From the cell containing the given text, extract its center point as (X, Y) coordinate. 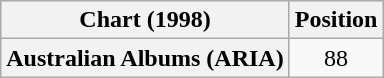
88 (336, 58)
Australian Albums (ARIA) (145, 58)
Chart (1998) (145, 20)
Position (336, 20)
